Return the (X, Y) coordinate for the center point of the cell that contains the specified text.  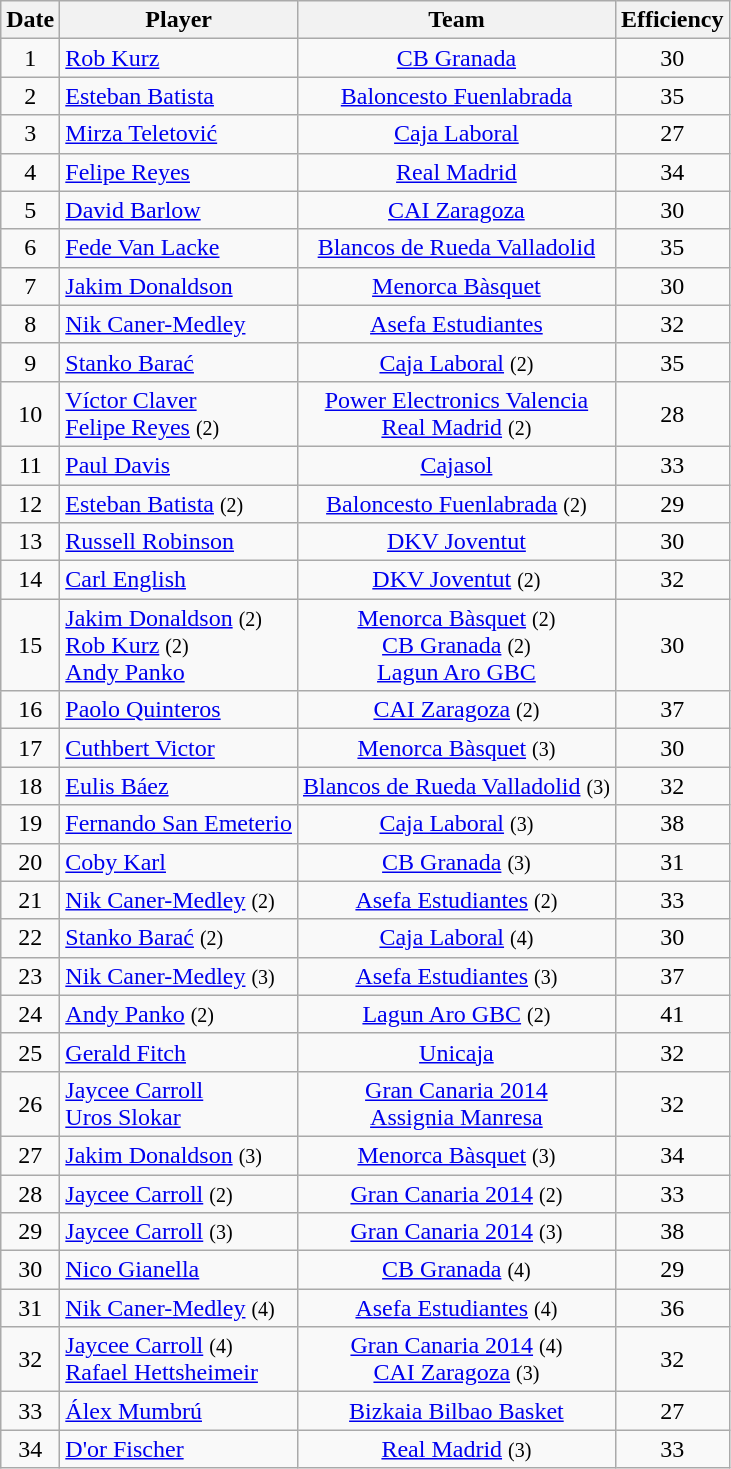
Gran Canaria 2014 Assignia Manresa (456, 1104)
Paolo Quinteros (179, 710)
Blancos de Rueda Valladolid (456, 248)
Team (456, 20)
Asefa Estudiantes (3) (456, 976)
Baloncesto Fuenlabrada (2) (456, 503)
Player (179, 20)
Gran Canaria 2014 (4) CAI Zaragoza (3) (456, 1360)
8 (30, 324)
Nik Caner-Medley (3) (179, 976)
Víctor Claver Felipe Reyes (2) (179, 414)
Date (30, 20)
Menorca Bàsquet (2) CB Granada (2) Lagun Aro GBC (456, 645)
Paul Davis (179, 465)
Asefa Estudiantes (456, 324)
Real Madrid (3) (456, 1449)
Power Electronics Valencia Real Madrid (2) (456, 414)
David Barlow (179, 210)
Jakim Donaldson (3) (179, 1155)
Menorca Bàsquet (456, 286)
Unicaja (456, 1052)
Rob Kurz (179, 58)
18 (30, 786)
15 (30, 645)
14 (30, 580)
25 (30, 1052)
Cajasol (456, 465)
D'or Fischer (179, 1449)
36 (672, 1308)
Esteban Batista (2) (179, 503)
Jaycee Carroll (4) Rafael Hettsheimeir (179, 1360)
Álex Mumbrú (179, 1411)
26 (30, 1104)
4 (30, 172)
10 (30, 414)
Stanko Barać (2) (179, 938)
1 (30, 58)
Fernando San Emeterio (179, 824)
3 (30, 134)
CB Granada (4) (456, 1270)
CAI Zaragoza (2) (456, 710)
Jakim Donaldson (179, 286)
Caja Laboral (4) (456, 938)
Blancos de Rueda Valladolid (3) (456, 786)
17 (30, 748)
9 (30, 362)
DKV Joventut (456, 542)
Nik Caner-Medley (4) (179, 1308)
CAI Zaragoza (456, 210)
2 (30, 96)
Efficiency (672, 20)
Gran Canaria 2014 (2) (456, 1193)
7 (30, 286)
Asefa Estudiantes (4) (456, 1308)
Nik Caner-Medley (179, 324)
Stanko Barać (179, 362)
Mirza Teletović (179, 134)
Andy Panko (2) (179, 1014)
Jakim Donaldson (2) Rob Kurz (2) Andy Panko (179, 645)
6 (30, 248)
12 (30, 503)
Real Madrid (456, 172)
DKV Joventut (2) (456, 580)
Caja Laboral (456, 134)
41 (672, 1014)
23 (30, 976)
13 (30, 542)
Nik Caner-Medley (2) (179, 900)
Carl English (179, 580)
22 (30, 938)
24 (30, 1014)
Lagun Aro GBC (2) (456, 1014)
Eulis Báez (179, 786)
Nico Gianella (179, 1270)
20 (30, 862)
Asefa Estudiantes (2) (456, 900)
Caja Laboral (3) (456, 824)
Gerald Fitch (179, 1052)
CB Granada (3) (456, 862)
Esteban Batista (179, 96)
Russell Robinson (179, 542)
Baloncesto Fuenlabrada (456, 96)
Gran Canaria 2014 (3) (456, 1232)
Bizkaia Bilbao Basket (456, 1411)
Felipe Reyes (179, 172)
Jaycee Carroll (2) (179, 1193)
CB Granada (456, 58)
5 (30, 210)
21 (30, 900)
Jaycee Carroll Uros Slokar (179, 1104)
Fede Van Lacke (179, 248)
Caja Laboral (2) (456, 362)
16 (30, 710)
19 (30, 824)
Cuthbert Victor (179, 748)
11 (30, 465)
Jaycee Carroll (3) (179, 1232)
Coby Karl (179, 862)
